Output the [x, y] coordinate of the center of the cell containing the given text.  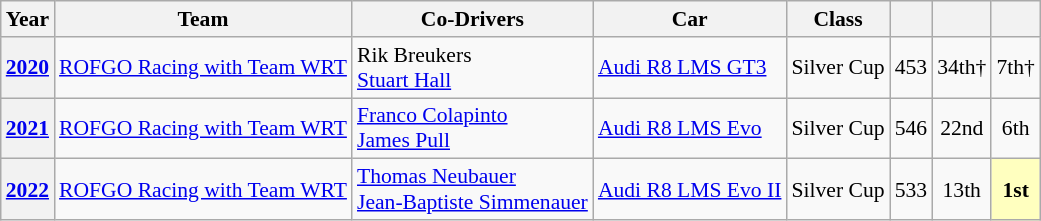
Audi R8 LMS GT3 [690, 68]
533 [912, 190]
546 [912, 128]
2022 [28, 190]
Car [690, 19]
Franco Colapinto James Pull [472, 128]
6th [1016, 128]
Co-Drivers [472, 19]
13th [962, 190]
Thomas Neubauer Jean-Baptiste Simmenauer [472, 190]
Team [203, 19]
34th† [962, 68]
Year [28, 19]
453 [912, 68]
Rik Breukers Stuart Hall [472, 68]
7th† [1016, 68]
2020 [28, 68]
1st [1016, 190]
22nd [962, 128]
Audi R8 LMS Evo [690, 128]
2021 [28, 128]
Class [838, 19]
Audi R8 LMS Evo II [690, 190]
